Detect which cell encompasses the target text, then output its (x, y) center coordinate. 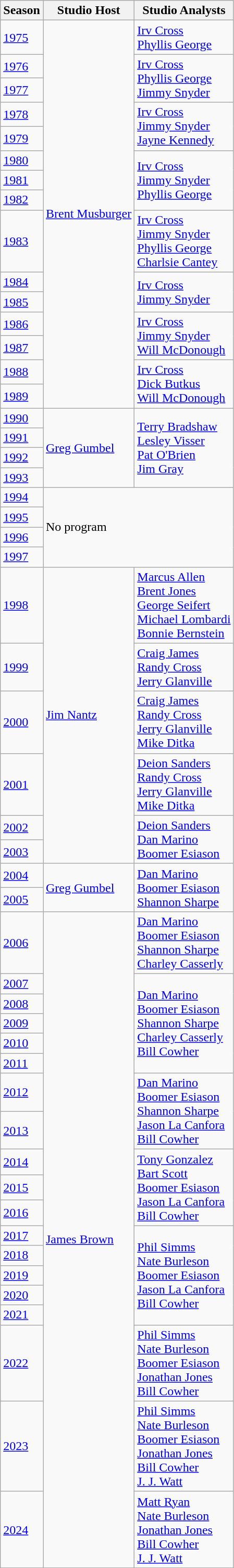
Irv Cross Phyllis George Jimmy Snyder (184, 78)
Craig James Randy Cross Jerry Glanville (184, 667)
Irv Cross Jimmy Snyder Jayne Kennedy (184, 126)
Phil Simms Nate Burleson Boomer Esiason Jason La Canfora Bill Cowher (184, 1275)
Studio Analysts (184, 10)
Dan Marino Boomer Esiason Shannon Sharpe Charley Casserly Bill Cowher (184, 1023)
2022 (22, 1363)
Season (22, 10)
2020 (22, 1295)
2015 (22, 1187)
1989 (22, 396)
Jim Nantz (89, 715)
2006 (22, 943)
2021 (22, 1315)
Irv Cross Jimmy Snyder Phyllis George (184, 180)
Studio Host (89, 10)
2014 (22, 1162)
Tony Gonzalez Bart Scott Boomer Esiason Jason La Canfora Bill Cowher (184, 1187)
2004 (22, 875)
1980 (22, 160)
2003 (22, 851)
1999 (22, 667)
1975 (22, 38)
Dan Marino Boomer Esiason Shannon Sharpe (184, 887)
1983 (22, 241)
1988 (22, 372)
Dan Marino Boomer Esiason Shannon Sharpe Charley Casserly (184, 943)
2005 (22, 899)
Deion Sanders Randy Cross Jerry Glanville Mike Ditka (184, 784)
1996 (22, 537)
2000 (22, 722)
2023 (22, 1446)
1985 (22, 302)
1991 (22, 438)
Irv Cross Jimmy Snyder Will McDonough (184, 336)
Irv Cross Phyllis George (184, 38)
2017 (22, 1236)
Irv Cross Jimmy Snyder (184, 292)
2002 (22, 827)
1976 (22, 66)
Irv Cross Dick Butkus Will McDonough (184, 384)
2010 (22, 1043)
1992 (22, 458)
James Brown (89, 1239)
2013 (22, 1131)
2011 (22, 1063)
2024 (22, 1529)
1990 (22, 418)
1981 (22, 180)
1997 (22, 557)
Brent Musburger (89, 214)
2009 (22, 1024)
2016 (22, 1213)
2007 (22, 983)
1979 (22, 138)
Matt Ryan Nate Burleson Jonathan Jones Bill Cowher J. J. Watt (184, 1529)
No program (138, 527)
Marcus Allen Brent Jones George Seifert Michael Lombardi Bonnie Bernstein (184, 605)
1978 (22, 114)
1995 (22, 517)
2018 (22, 1255)
Craig James Randy Cross Jerry Glanville Mike Ditka (184, 722)
1984 (22, 282)
Dan Marino Boomer Esiason Shannon Sharpe Jason La Canfora Bill Cowher (184, 1111)
Terry Bradshaw Lesley Visser Pat O'Brien Jim Gray (184, 448)
1998 (22, 605)
2019 (22, 1275)
1982 (22, 200)
2001 (22, 784)
Deion Sanders Dan Marino Boomer Esiason (184, 839)
2012 (22, 1092)
1977 (22, 90)
1986 (22, 324)
1993 (22, 478)
1994 (22, 497)
Phil Simms Nate Burleson Boomer Esiason Jonathan Jones Bill Cowher J. J. Watt (184, 1446)
Phil Simms Nate Burleson Boomer Esiason Jonathan Jones Bill Cowher (184, 1363)
1987 (22, 348)
Irv Cross Jimmy Snyder Phyllis George Charlsie Cantey (184, 241)
2008 (22, 1004)
